Return the [x, y] coordinate for the center point of the cell that contains the specified text.  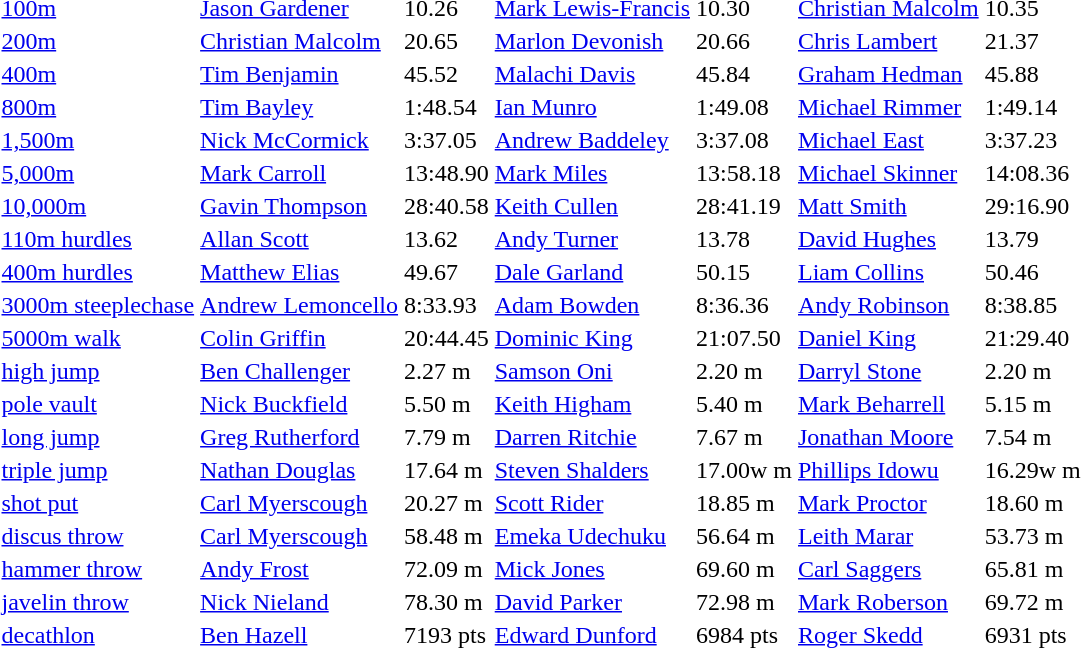
Scott Rider [592, 503]
1:48.54 [447, 107]
Dale Garland [592, 272]
69.60 m [744, 569]
1,500m [98, 140]
Christian Malcolm [300, 41]
Matt Smith [888, 206]
Dominic King [592, 338]
13:48.90 [447, 173]
javelin throw [98, 602]
Mark Miles [592, 173]
20.65 [447, 41]
Graham Hedman [888, 74]
Nick McCormick [300, 140]
45.84 [744, 74]
28:40.58 [447, 206]
56.64 m [744, 536]
21:07.50 [744, 338]
hammer throw [98, 569]
Marlon Devonish [592, 41]
Mark Carroll [300, 173]
Greg Rutherford [300, 437]
17.00w m [744, 470]
Darren Ritchie [592, 437]
3:37.05 [447, 140]
Adam Bowden [592, 305]
Michael East [888, 140]
Mark Beharrell [888, 404]
Phillips Idowu [888, 470]
58.48 m [447, 536]
Andy Frost [300, 569]
45.52 [447, 74]
5000m walk [98, 338]
Nathan Douglas [300, 470]
Tim Bayley [300, 107]
David Hughes [888, 239]
pole vault [98, 404]
2.20 m [744, 371]
Jonathan Moore [888, 437]
20.27 m [447, 503]
Liam Collins [888, 272]
Michael Rimmer [888, 107]
high jump [98, 371]
Mick Jones [592, 569]
Andy Robinson [888, 305]
7.67 m [744, 437]
2.27 m [447, 371]
Carl Saggers [888, 569]
28:41.19 [744, 206]
10,000m [98, 206]
17.64 m [447, 470]
Mark Roberson [888, 602]
Chris Lambert [888, 41]
400m hurdles [98, 272]
Samson Oni [592, 371]
David Parker [592, 602]
Andy Turner [592, 239]
Allan Scott [300, 239]
Ian Munro [592, 107]
Leith Marar [888, 536]
8:33.93 [447, 305]
5.40 m [744, 404]
Nick Buckfield [300, 404]
78.30 m [447, 602]
18.85 m [744, 503]
72.09 m [447, 569]
Colin Griffin [300, 338]
20:44.45 [447, 338]
Michael Skinner [888, 173]
Ben Challenger [300, 371]
Emeka Udechuku [592, 536]
Mark Proctor [888, 503]
50.15 [744, 272]
110m hurdles [98, 239]
Keith Cullen [592, 206]
72.98 m [744, 602]
Malachi Davis [592, 74]
49.67 [447, 272]
Daniel King [888, 338]
8:36.36 [744, 305]
Tim Benjamin [300, 74]
Nick Nieland [300, 602]
Andrew Lemoncello [300, 305]
Andrew Baddeley [592, 140]
20.66 [744, 41]
13.62 [447, 239]
shot put [98, 503]
13:58.18 [744, 173]
Matthew Elias [300, 272]
Steven Shalders [592, 470]
5,000m [98, 173]
Keith Higham [592, 404]
7.79 m [447, 437]
long jump [98, 437]
5.50 m [447, 404]
triple jump [98, 470]
800m [98, 107]
13.78 [744, 239]
3:37.08 [744, 140]
400m [98, 74]
3000m steeplechase [98, 305]
200m [98, 41]
Darryl Stone [888, 371]
1:49.08 [744, 107]
discus throw [98, 536]
Gavin Thompson [300, 206]
